Return (X, Y) of the center of cell containing provided text 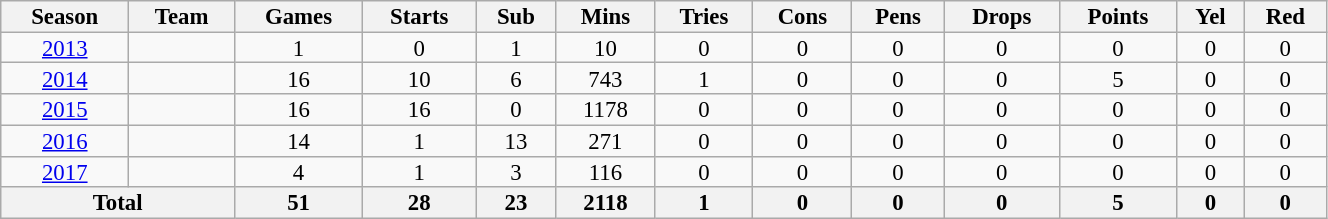
Total (118, 204)
Cons (802, 16)
Tries (704, 16)
Pens (898, 16)
743 (606, 78)
Starts (420, 16)
Mins (606, 16)
2118 (606, 204)
Games (299, 16)
1178 (606, 110)
13 (516, 140)
23 (516, 204)
6 (516, 78)
2016 (65, 140)
Yel (1211, 16)
116 (606, 172)
28 (420, 204)
2017 (65, 172)
51 (299, 204)
2014 (65, 78)
271 (606, 140)
14 (299, 140)
Team (182, 16)
2013 (65, 48)
Season (65, 16)
Sub (516, 16)
Red (1285, 16)
4 (299, 172)
Drops (1002, 16)
2015 (65, 110)
Points (1118, 16)
3 (516, 172)
